For the text-containing cell, return its midpoint in [X, Y] coordinate format. 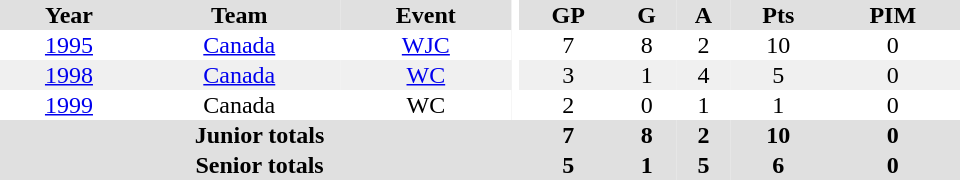
3 [568, 75]
A [704, 15]
Junior totals [260, 135]
1999 [69, 105]
G [646, 15]
Event [426, 15]
1998 [69, 75]
4 [704, 75]
Team [240, 15]
GP [568, 15]
Pts [778, 15]
WJC [426, 45]
6 [778, 165]
Year [69, 15]
Senior totals [260, 165]
1995 [69, 45]
PIM [893, 15]
